Extract the [X, Y] coordinate from the center of the cell holding the provided text.  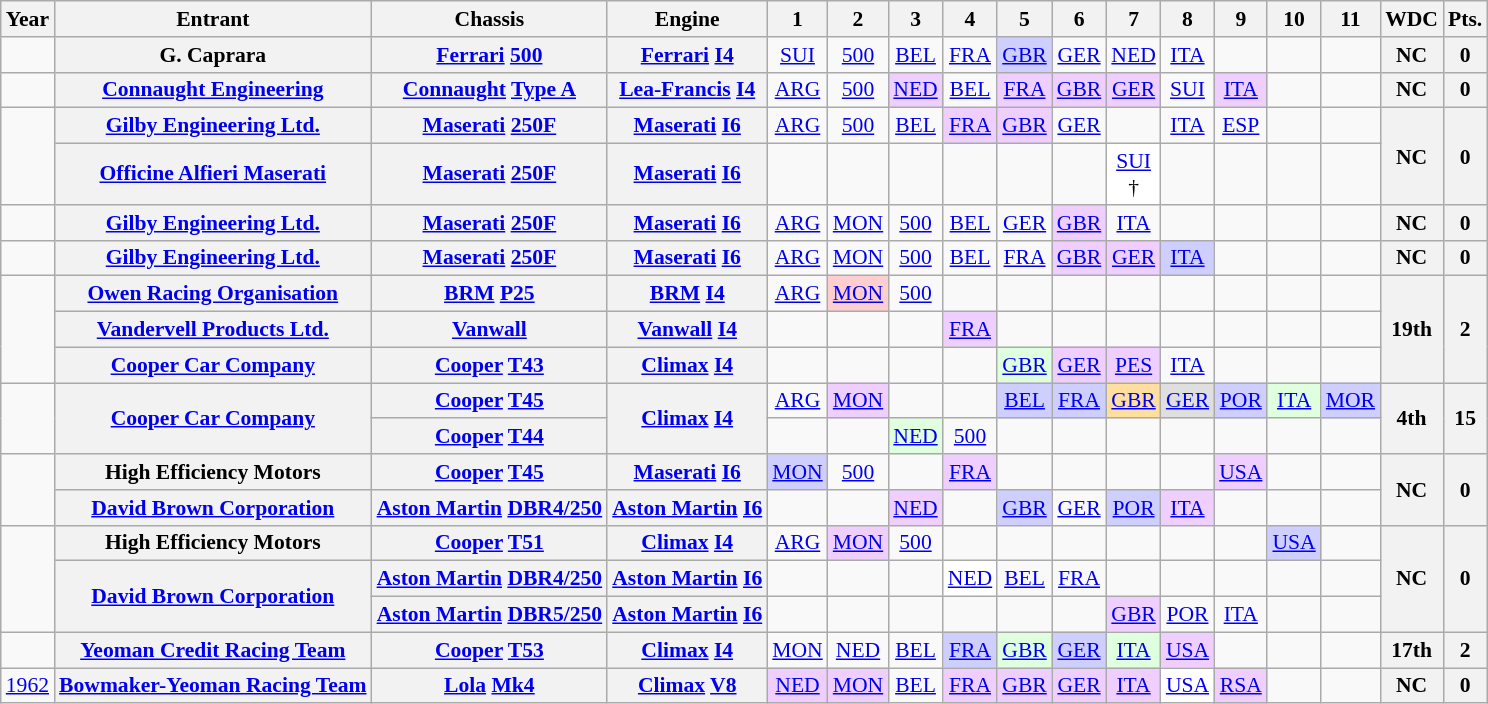
4th [1412, 418]
Chassis [490, 19]
Cooper T43 [490, 365]
Owen Racing Organisation [213, 294]
1962 [28, 686]
3 [915, 19]
Vandervell Products Ltd. [213, 330]
17th [1412, 650]
15 [1465, 418]
Vanwall [490, 330]
9 [1240, 19]
19th [1412, 330]
Connaught Engineering [213, 90]
PES [1134, 365]
8 [1188, 19]
Pts. [1465, 19]
BRM I4 [687, 294]
G. Caprara [213, 55]
MOR [1350, 401]
7 [1134, 19]
Ferrari I4 [687, 55]
Connaught Type A [490, 90]
Lola Mk4 [490, 686]
Cooper T51 [490, 543]
Climax V8 [687, 686]
11 [1350, 19]
Yeoman Credit Racing Team [213, 650]
ESP [1240, 126]
Bowmaker-Yeoman Racing Team [213, 686]
Year [28, 19]
RSA [1240, 686]
6 [1080, 19]
Vanwall I4 [687, 330]
5 [1024, 19]
WDC [1412, 19]
Officine Alfieri Maserati [213, 174]
10 [1294, 19]
Aston Martin DBR5/250 [490, 615]
4 [970, 19]
1 [798, 19]
Entrant [213, 19]
Lea-Francis I4 [687, 90]
Ferrari 500 [490, 55]
BRM P25 [490, 294]
Cooper T53 [490, 650]
Engine [687, 19]
Cooper T44 [490, 437]
SUI† [1134, 174]
